Find where the given text appears and provide that cell's center as (X, Y) coordinate. 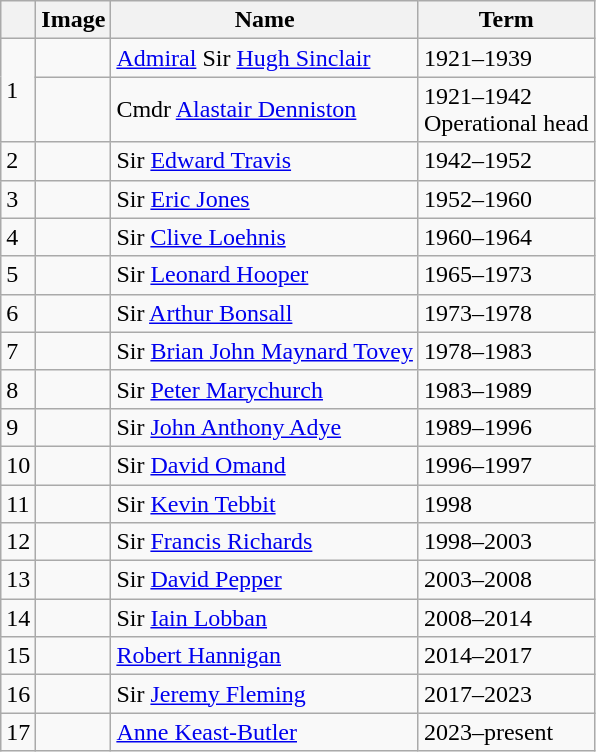
Sir Edward Travis (265, 161)
4 (18, 237)
1965–1973 (506, 275)
5 (18, 275)
Cmdr Alastair Denniston (265, 110)
13 (18, 580)
1978–1983 (506, 351)
Name (265, 20)
Sir Peter Marychurch (265, 389)
7 (18, 351)
Sir Iain Lobban (265, 618)
1952–1960 (506, 199)
2023–present (506, 732)
Sir Brian John Maynard Tovey (265, 351)
2 (18, 161)
8 (18, 389)
Sir Clive Loehnis (265, 237)
12 (18, 542)
Sir Kevin Tebbit (265, 503)
1998–2003 (506, 542)
1960–1964 (506, 237)
14 (18, 618)
1 (18, 90)
Anne Keast-Butler (265, 732)
Sir David Pepper (265, 580)
1942–1952 (506, 161)
1921–1942Operational head (506, 110)
2008–2014 (506, 618)
2003–2008 (506, 580)
2017–2023 (506, 694)
3 (18, 199)
1973–1978 (506, 313)
Robert Hannigan (265, 656)
9 (18, 427)
1996–1997 (506, 465)
17 (18, 732)
1989–1996 (506, 427)
Sir David Omand (265, 465)
Admiral Sir Hugh Sinclair (265, 58)
Sir Eric Jones (265, 199)
Sir Leonard Hooper (265, 275)
Sir John Anthony Adye (265, 427)
Term (506, 20)
Sir Jeremy Fleming (265, 694)
1983–1989 (506, 389)
1921–1939 (506, 58)
10 (18, 465)
15 (18, 656)
1998 (506, 503)
2014–2017 (506, 656)
11 (18, 503)
16 (18, 694)
Sir Francis Richards (265, 542)
Sir Arthur Bonsall (265, 313)
6 (18, 313)
Image (74, 20)
